For the text-containing cell, return its midpoint in (x, y) coordinate format. 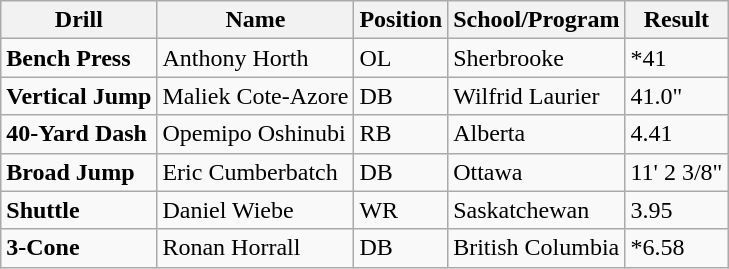
Ronan Horrall (256, 248)
Saskatchewan (536, 210)
Alberta (536, 134)
Sherbrooke (536, 58)
OL (401, 58)
Bench Press (79, 58)
Anthony Horth (256, 58)
*6.58 (676, 248)
Wilfrid Laurier (536, 96)
Opemipo Oshinubi (256, 134)
3-Cone (79, 248)
40-Yard Dash (79, 134)
3.95 (676, 210)
Broad Jump (79, 172)
Daniel Wiebe (256, 210)
11' 2 3/8" (676, 172)
Vertical Jump (79, 96)
Drill (79, 20)
4.41 (676, 134)
British Columbia (536, 248)
Ottawa (536, 172)
Position (401, 20)
Maliek Cote-Azore (256, 96)
Shuttle (79, 210)
*41 (676, 58)
Eric Cumberbatch (256, 172)
Name (256, 20)
41.0" (676, 96)
School/Program (536, 20)
WR (401, 210)
Result (676, 20)
RB (401, 134)
